Capture the cell that displays the provided text and extract its [X, Y] central coordinate. 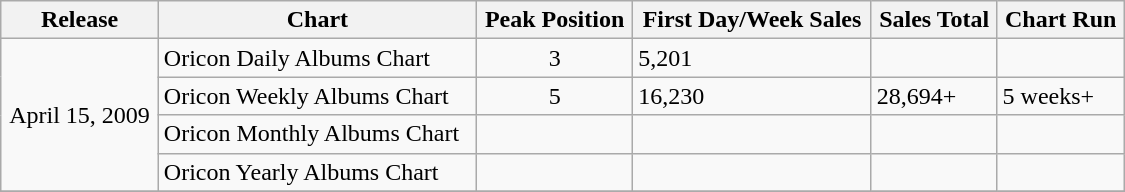
16,230 [752, 96]
28,694+ [934, 96]
5 [555, 96]
3 [555, 58]
Oricon Weekly Albums Chart [317, 96]
Chart [317, 20]
Sales Total [934, 20]
Oricon Daily Albums Chart [317, 58]
April 15, 2009 [80, 115]
Oricon Monthly Albums Chart [317, 134]
Peak Position [555, 20]
Oricon Yearly Albums Chart [317, 172]
Release [80, 20]
Chart Run [1060, 20]
First Day/Week Sales [752, 20]
5,201 [752, 58]
5 weeks+ [1060, 96]
